For the text-containing cell, return its midpoint in (X, Y) coordinate format. 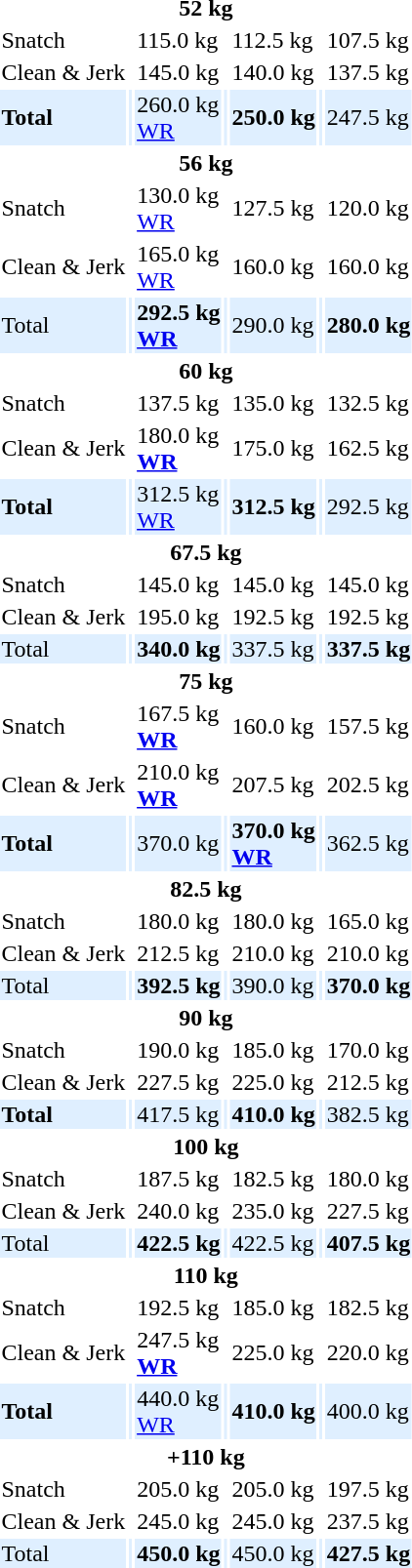
130.0 kgWR (179, 209)
440.0 kgWR (179, 1411)
187.5 kg (179, 1179)
60 kg (206, 371)
407.5 kg (368, 1243)
210.0 kgWR (179, 784)
90 kg (206, 1018)
362.5 kg (368, 843)
132.5 kg (368, 403)
280.0 kg (368, 326)
292.5 kg (368, 507)
370.0 kgWR (273, 843)
165.0 kg (368, 921)
237.5 kg (368, 1521)
340.0 kg (179, 649)
162.5 kg (368, 449)
127.5 kg (273, 209)
190.0 kg (179, 1050)
67.5 kg (206, 552)
247.5 kgWR (179, 1352)
140.0 kg (273, 72)
180.0 kgWR (179, 449)
250.0 kg (273, 117)
235.0 kg (273, 1211)
157.5 kg (368, 726)
392.5 kg (179, 985)
292.5 kgWR (179, 326)
175.0 kg (273, 449)
202.5 kg (368, 784)
82.5 kg (206, 889)
382.5 kg (368, 1114)
240.0 kg (179, 1211)
170.0 kg (368, 1050)
247.5 kg (368, 117)
135.0 kg (273, 403)
+110 kg (206, 1457)
100 kg (206, 1146)
112.5 kg (273, 40)
400.0 kg (368, 1411)
56 kg (206, 163)
390.0 kg (273, 985)
195.0 kg (179, 617)
197.5 kg (368, 1489)
167.5 kgWR (179, 726)
115.0 kg (179, 40)
207.5 kg (273, 784)
120.0 kg (368, 209)
290.0 kg (273, 326)
165.0 kgWR (179, 267)
312.5 kg (273, 507)
75 kg (206, 681)
312.5 kgWR (179, 507)
417.5 kg (179, 1114)
427.5 kg (368, 1553)
107.5 kg (368, 40)
110 kg (206, 1275)
260.0 kgWR (179, 117)
220.0 kg (368, 1352)
